For the text-containing cell, return its midpoint in [X, Y] coordinate format. 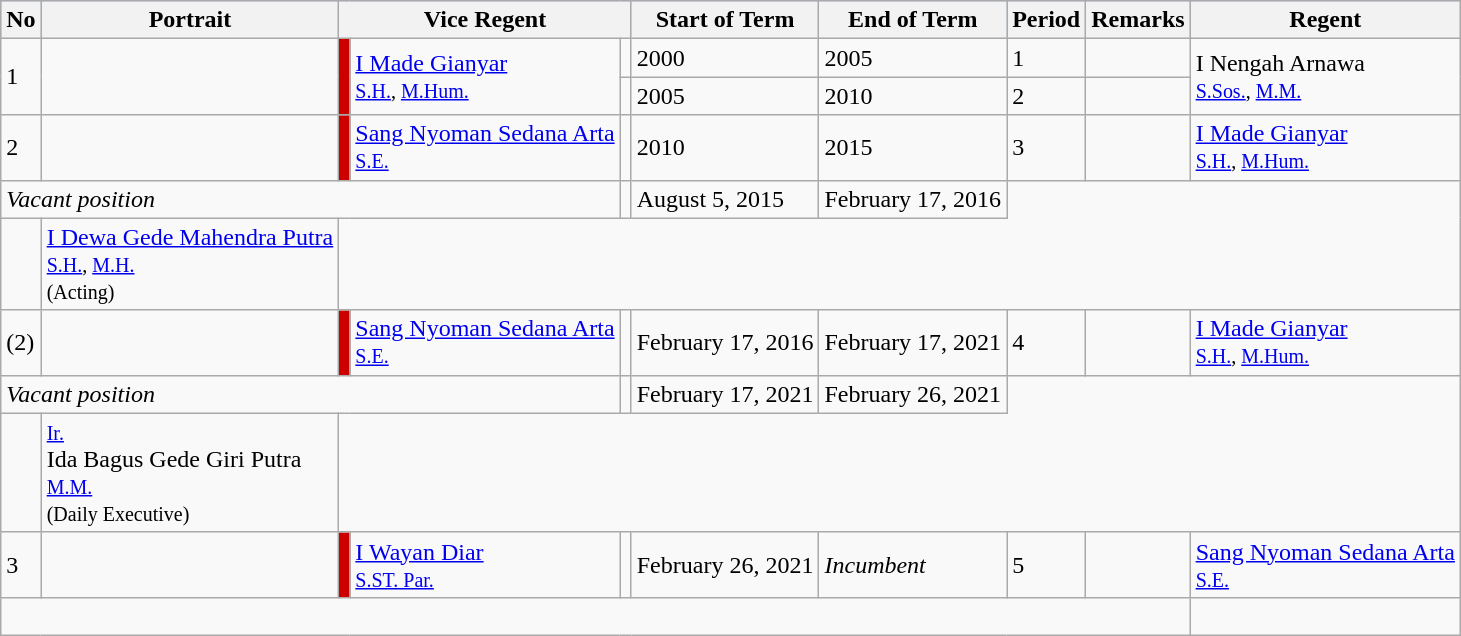
I Wayan DiarS.ST. Par. [485, 564]
5 [1046, 564]
Vice Regent [485, 20]
Remarks [1138, 20]
Portrait [190, 20]
Ir.Ida Bagus Gede Giri PutraM.M.(Daily Executive) [190, 472]
(2) [21, 342]
4 [1046, 342]
2015 [913, 148]
Start of Term [725, 20]
Period [1046, 20]
Regent [1325, 20]
Incumbent [913, 564]
End of Term [913, 20]
August 5, 2015 [725, 199]
No [21, 20]
2000 [725, 58]
I Nengah ArnawaS.Sos., M.M. [1325, 77]
I Dewa Gede Mahendra PutraS.H., M.H.(Acting) [190, 264]
